Extract the (x, y) coordinate from the center of the cell holding the provided text.  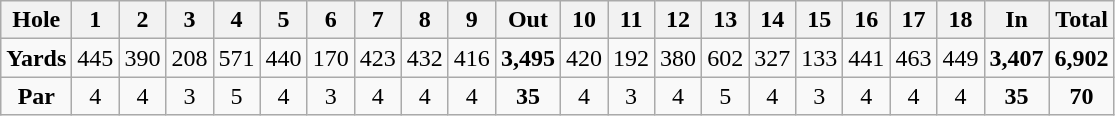
423 (378, 58)
3,407 (1016, 58)
18 (960, 20)
8 (424, 20)
17 (914, 20)
11 (632, 20)
1 (96, 20)
9 (472, 20)
327 (772, 58)
463 (914, 58)
12 (678, 20)
Out (528, 20)
70 (1082, 96)
445 (96, 58)
192 (632, 58)
7 (378, 20)
208 (190, 58)
2 (142, 20)
602 (726, 58)
449 (960, 58)
6,902 (1082, 58)
14 (772, 20)
390 (142, 58)
133 (820, 58)
Total (1082, 20)
6 (330, 20)
380 (678, 58)
16 (866, 20)
571 (236, 58)
441 (866, 58)
420 (584, 58)
In (1016, 20)
Yards (36, 58)
13 (726, 20)
3,495 (528, 58)
10 (584, 20)
416 (472, 58)
432 (424, 58)
Hole (36, 20)
15 (820, 20)
440 (284, 58)
170 (330, 58)
Par (36, 96)
